Identify which cell holds the provided text, then report its [x, y] central coordinate. 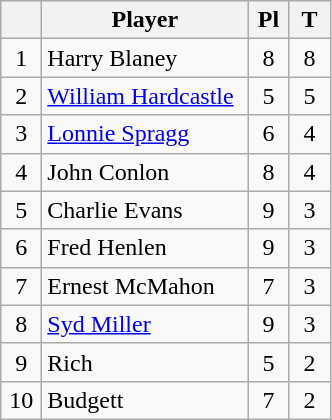
Lonnie Spragg [145, 134]
T [310, 20]
Harry Blaney [145, 58]
John Conlon [145, 172]
Pl [268, 20]
1 [22, 58]
Syd Miller [145, 324]
Rich [145, 362]
William Hardcastle [145, 96]
Player [145, 20]
Budgett [145, 400]
Charlie Evans [145, 210]
10 [22, 400]
Fred Henlen [145, 248]
Ernest McMahon [145, 286]
